Provide the (x, y) coordinate of the cell's center where the given text is located.  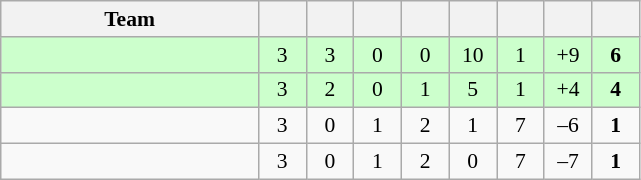
5 (473, 90)
Team (130, 19)
–6 (568, 126)
–7 (568, 162)
+4 (568, 90)
+9 (568, 55)
6 (616, 55)
10 (473, 55)
4 (616, 90)
